Return (x, y) of the center of cell containing provided text 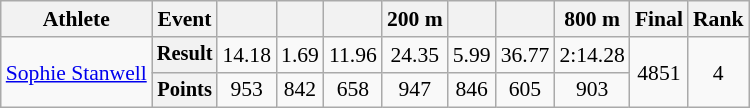
5.99 (472, 55)
953 (246, 90)
Rank (718, 19)
Sophie Stanwell (76, 72)
605 (526, 90)
947 (415, 90)
Final (659, 19)
842 (300, 90)
Event (185, 19)
658 (353, 90)
800 m (592, 19)
4 (718, 72)
Result (185, 55)
200 m (415, 19)
846 (472, 90)
36.77 (526, 55)
1.69 (300, 55)
Athlete (76, 19)
14.18 (246, 55)
24.35 (415, 55)
4851 (659, 72)
11.96 (353, 55)
Points (185, 90)
2:14.28 (592, 55)
903 (592, 90)
